Output the (x, y) coordinate of the center of the cell containing the given text.  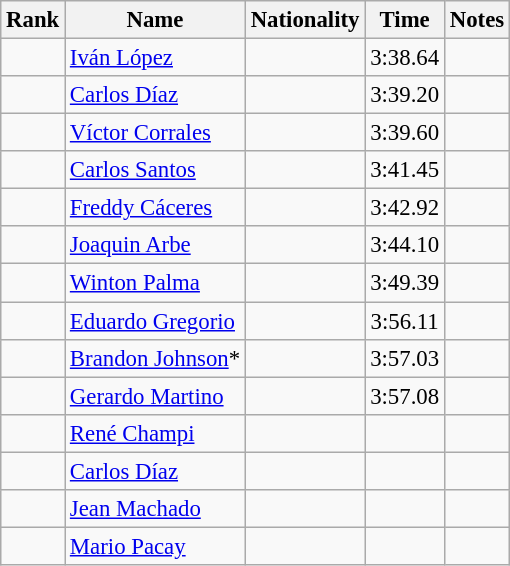
3:56.11 (405, 321)
Eduardo Gregorio (156, 321)
Gerardo Martino (156, 396)
3:39.60 (405, 133)
Brandon Johnson* (156, 358)
3:39.20 (405, 95)
Víctor Corrales (156, 133)
Freddy Cáceres (156, 208)
Rank (33, 20)
3:49.39 (405, 283)
3:38.64 (405, 58)
3:57.08 (405, 396)
Mario Pacay (156, 546)
Joaquin Arbe (156, 245)
Jean Machado (156, 509)
3:42.92 (405, 208)
Name (156, 20)
René Champi (156, 433)
Carlos Santos (156, 170)
Nationality (304, 20)
Iván López (156, 58)
Winton Palma (156, 283)
Notes (476, 20)
3:41.45 (405, 170)
3:44.10 (405, 245)
Time (405, 20)
3:57.03 (405, 358)
